Detect which cell encompasses the target text, then output its (X, Y) center coordinate. 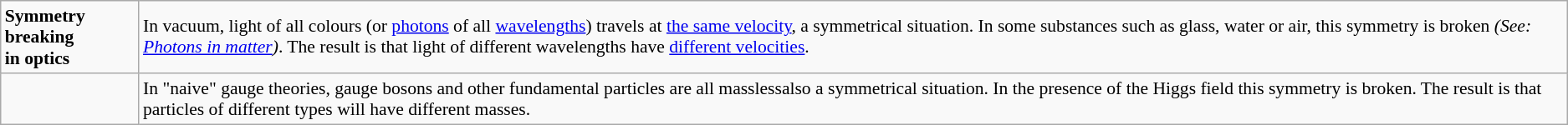
Symmetry breakingin optics (70, 37)
